Determine the (x, y) coordinate at the center of the cell enclosing the given text.  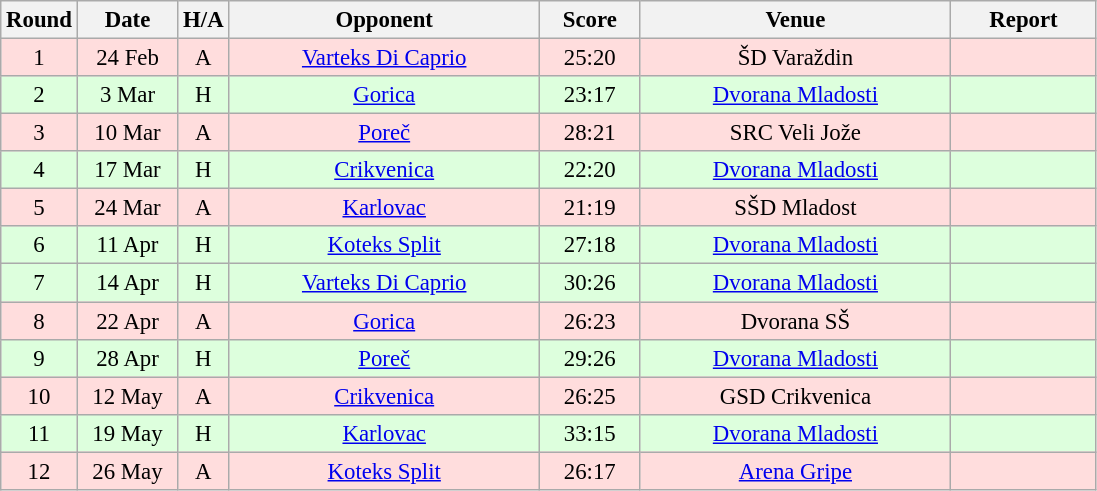
24 Feb (128, 58)
12 May (128, 396)
5 (39, 208)
1 (39, 58)
8 (39, 321)
17 Mar (128, 170)
27:18 (590, 245)
19 May (128, 433)
2 (39, 95)
26:23 (590, 321)
ŠD Varaždin (796, 58)
3 (39, 133)
12 (39, 471)
H/A (204, 20)
10 Mar (128, 133)
4 (39, 170)
Arena Gripe (796, 471)
7 (39, 283)
22:20 (590, 170)
SRC Veli Jože (796, 133)
Score (590, 20)
Date (128, 20)
29:26 (590, 358)
Opponent (384, 20)
3 Mar (128, 95)
24 Mar (128, 208)
21:19 (590, 208)
23:17 (590, 95)
26:17 (590, 471)
10 (39, 396)
28 Apr (128, 358)
SŠD Mladost (796, 208)
11 Apr (128, 245)
33:15 (590, 433)
9 (39, 358)
25:20 (590, 58)
26 May (128, 471)
Venue (796, 20)
26:25 (590, 396)
GSD Crikvenica (796, 396)
14 Apr (128, 283)
Dvorana SŠ (796, 321)
28:21 (590, 133)
22 Apr (128, 321)
Round (39, 20)
30:26 (590, 283)
11 (39, 433)
Report (1024, 20)
6 (39, 245)
